Return the [X, Y] coordinate for the center point of the cell that contains the specified text.  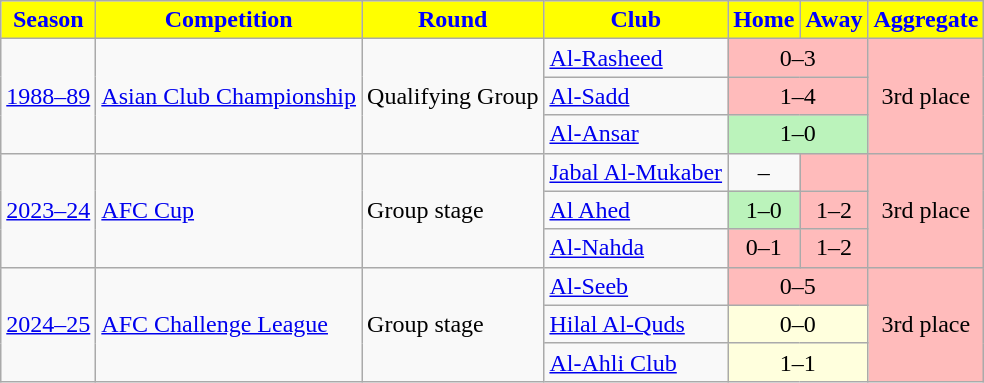
2024–25 [48, 324]
1988–89 [48, 96]
Asian Club Championship [229, 96]
1–1 [798, 362]
– [764, 172]
AFC Cup [229, 210]
Al Ahed [636, 210]
AFC Challenge League [229, 324]
Hilal Al-Quds [636, 324]
Al-Nahda [636, 248]
2023–24 [48, 210]
Round [453, 20]
0–5 [798, 286]
Al-Rasheed [636, 58]
0–3 [798, 58]
Club [636, 20]
Qualifying Group [453, 96]
0–1 [764, 248]
Al-Ahli Club [636, 362]
Season [48, 20]
1–4 [798, 96]
Aggregate [926, 20]
Home [764, 20]
0–0 [798, 324]
Jabal Al-Mukaber [636, 172]
Away [834, 20]
Al-Sadd [636, 96]
Al-Ansar [636, 134]
Al-Seeb [636, 286]
Competition [229, 20]
